Find where the given text appears and provide that cell's center as (X, Y) coordinate. 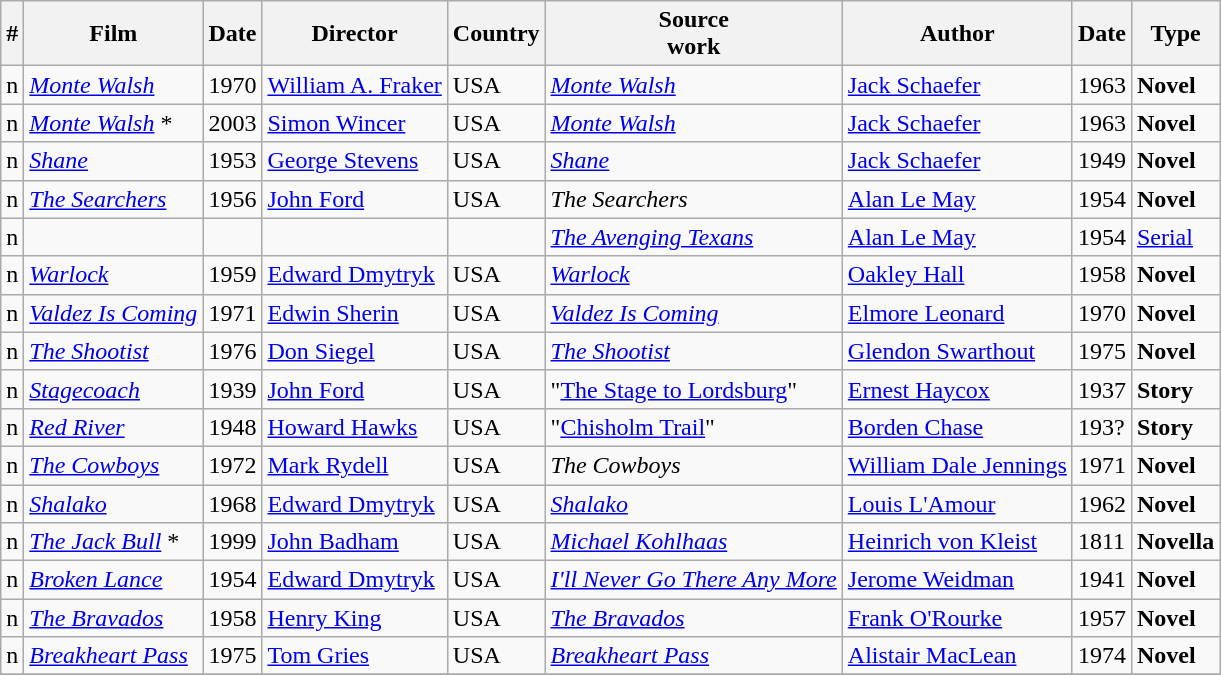
Edwin Sherin (354, 313)
Henry King (354, 618)
William Dale Jennings (957, 465)
Broken Lance (114, 580)
Tom Gries (354, 656)
Mark Rydell (354, 465)
Alistair MacLean (957, 656)
# (12, 34)
Monte Walsh * (114, 123)
Country (496, 34)
Serial (1175, 237)
1948 (232, 427)
"Chisholm Trail" (694, 427)
Oakley Hall (957, 275)
1957 (1102, 618)
Director (354, 34)
William A. Fraker (354, 85)
1939 (232, 389)
1968 (232, 503)
John Badham (354, 542)
Simon Wincer (354, 123)
The Jack Bull * (114, 542)
Borden Chase (957, 427)
The Avenging Texans (694, 237)
Glendon Swarthout (957, 351)
1976 (232, 351)
Red River (114, 427)
Author (957, 34)
1941 (1102, 580)
Heinrich von Kleist (957, 542)
1953 (232, 161)
1974 (1102, 656)
2003 (232, 123)
Novella (1175, 542)
Howard Hawks (354, 427)
1962 (1102, 503)
1959 (232, 275)
Michael Kohlhaas (694, 542)
1956 (232, 199)
George Stevens (354, 161)
Stagecoach (114, 389)
Type (1175, 34)
Jerome Weidman (957, 580)
1999 (232, 542)
Ernest Haycox (957, 389)
1972 (232, 465)
Elmore Leonard (957, 313)
"The Stage to Lordsburg" (694, 389)
Don Siegel (354, 351)
Louis L'Amour (957, 503)
193? (1102, 427)
Sourcework (694, 34)
1949 (1102, 161)
I'll Never Go There Any More (694, 580)
Frank O'Rourke (957, 618)
1811 (1102, 542)
1937 (1102, 389)
Film (114, 34)
